Provide the [X, Y] coordinate of the cell's center where the given text is located.  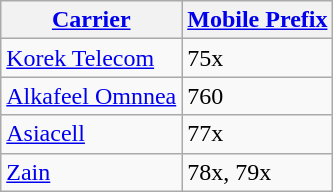
Asiacell [92, 134]
760 [258, 96]
Korek Telecom [92, 58]
Carrier [92, 20]
Alkafeel Omnnea [92, 96]
78x, 79x [258, 172]
Zain [92, 172]
Mobile Prefix [258, 20]
75x [258, 58]
77x [258, 134]
